Scan for the cell matching the given text and deliver its [X, Y] coordinate at center. 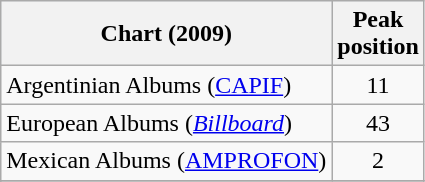
Chart (2009) [166, 34]
Argentinian Albums (CAPIF) [166, 85]
2 [378, 161]
43 [378, 123]
European Albums (Billboard) [166, 123]
Peakposition [378, 34]
Mexican Albums (AMPROFON) [166, 161]
11 [378, 85]
